Return (x, y) of the center of cell containing provided text 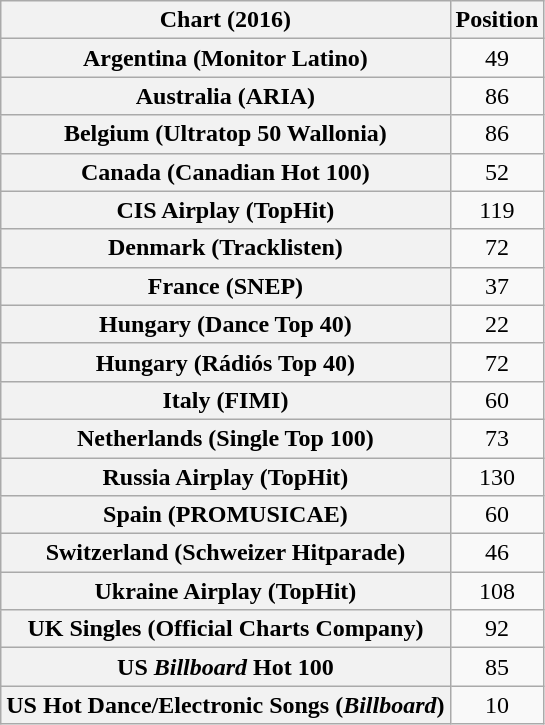
Position (497, 20)
52 (497, 172)
130 (497, 477)
46 (497, 553)
Hungary (Rádiós Top 40) (226, 362)
Netherlands (Single Top 100) (226, 438)
49 (497, 58)
108 (497, 591)
Ukraine Airplay (TopHit) (226, 591)
Belgium (Ultratop 50 Wallonia) (226, 134)
92 (497, 629)
Chart (2016) (226, 20)
US Hot Dance/Electronic Songs (Billboard) (226, 705)
US Billboard Hot 100 (226, 667)
Argentina (Monitor Latino) (226, 58)
Denmark (Tracklisten) (226, 248)
73 (497, 438)
Switzerland (Schweizer Hitparade) (226, 553)
Australia (ARIA) (226, 96)
Canada (Canadian Hot 100) (226, 172)
10 (497, 705)
Hungary (Dance Top 40) (226, 324)
Russia Airplay (TopHit) (226, 477)
37 (497, 286)
Italy (FIMI) (226, 400)
UK Singles (Official Charts Company) (226, 629)
France (SNEP) (226, 286)
22 (497, 324)
119 (497, 210)
CIS Airplay (TopHit) (226, 210)
Spain (PROMUSICAE) (226, 515)
85 (497, 667)
